Locate the cell with the specified text and output its (x, y) center coordinate. 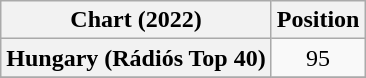
Hungary (Rádiós Top 40) (136, 58)
95 (318, 58)
Position (318, 20)
Chart (2022) (136, 20)
